Scan for the cell matching the given text and deliver its (x, y) coordinate at center. 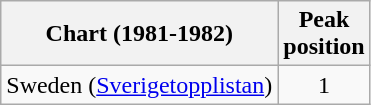
Peakposition (324, 34)
Chart (1981-1982) (140, 34)
Sweden (Sverigetopplistan) (140, 85)
1 (324, 85)
